Return [X, Y] of the center of cell containing provided text 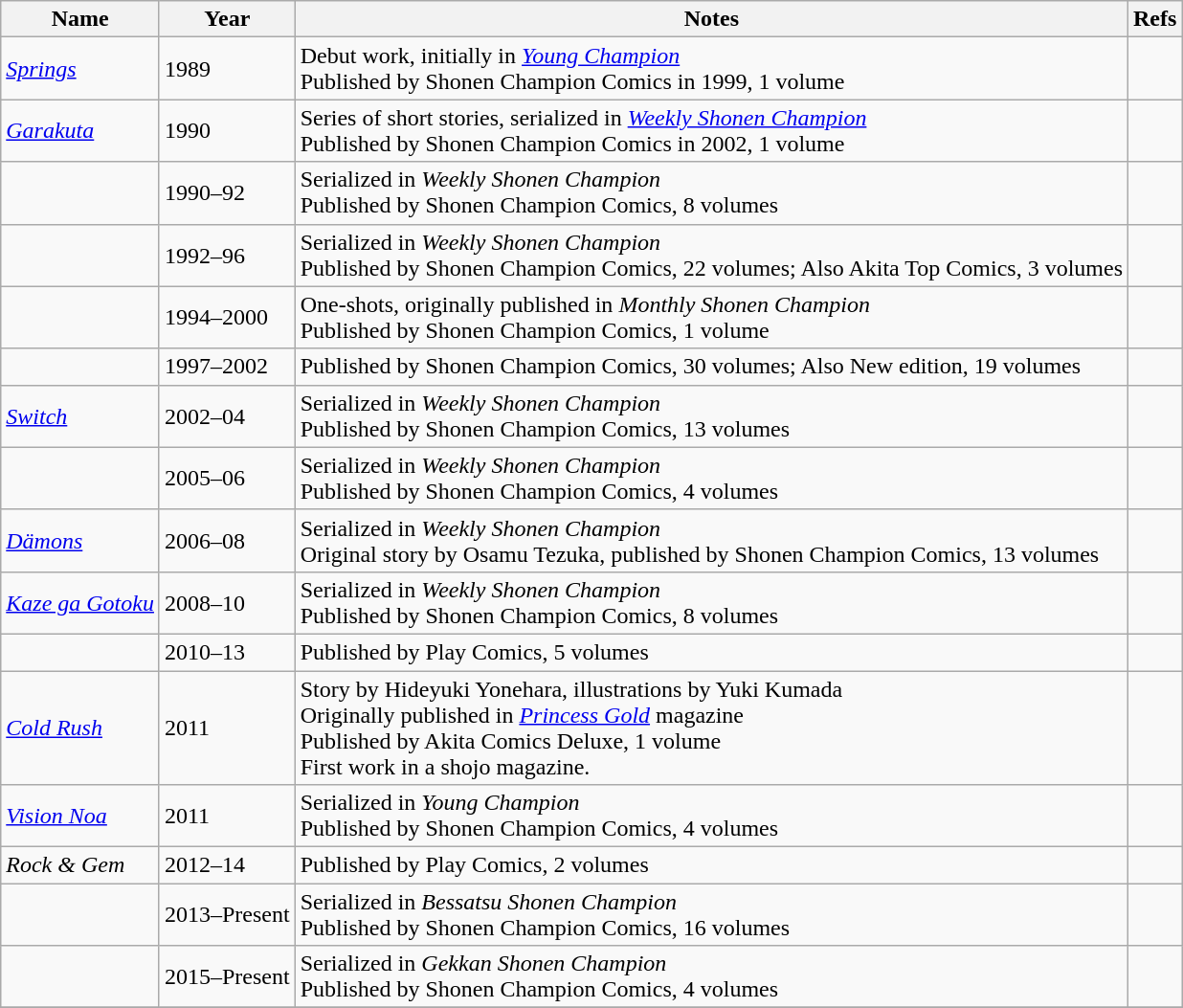
One-shots, originally published in Monthly Shonen ChampionPublished by Shonen Champion Comics, 1 volume [711, 318]
Name [80, 19]
Debut work, initially in Young ChampionPublished by Shonen Champion Comics in 1999, 1 volume [711, 69]
Series of short stories, serialized in Weekly Shonen ChampionPublished by Shonen Champion Comics in 2002, 1 volume [711, 130]
2013–Present [227, 915]
1990–92 [227, 193]
Published by Play Comics, 5 volumes [711, 652]
2002–04 [227, 415]
Springs [80, 69]
Serialized in Young ChampionPublished by Shonen Champion Comics, 4 volumes [711, 816]
Refs [1155, 19]
Switch [80, 415]
1990 [227, 130]
2008–10 [227, 603]
Garakuta [80, 130]
2005–06 [227, 479]
2015–Present [227, 976]
Year [227, 19]
Serialized in Gekkan Shonen ChampionPublished by Shonen Champion Comics, 4 volumes [711, 976]
1997–2002 [227, 367]
1994–2000 [227, 318]
Published by Shonen Champion Comics, 30 volumes; Also New edition, 19 volumes [711, 367]
2006–08 [227, 540]
Dämons [80, 540]
Serialized in Weekly Shonen ChampionOriginal story by Osamu Tezuka, published by Shonen Champion Comics, 13 volumes [711, 540]
1992–96 [227, 255]
1989 [227, 69]
Serialized in Bessatsu Shonen ChampionPublished by Shonen Champion Comics, 16 volumes [711, 915]
Published by Play Comics, 2 volumes [711, 865]
Serialized in Weekly Shonen ChampionPublished by Shonen Champion Comics, 4 volumes [711, 479]
Kaze ga Gotoku [80, 603]
2010–13 [227, 652]
Serialized in Weekly Shonen ChampionPublished by Shonen Champion Comics, 13 volumes [711, 415]
Serialized in Weekly Shonen ChampionPublished by Shonen Champion Comics, 22 volumes; Also Akita Top Comics, 3 volumes [711, 255]
2012–14 [227, 865]
Notes [711, 19]
Vision Noa [80, 816]
Cold Rush [80, 728]
Rock & Gem [80, 865]
